From the cell containing the given text, extract its center point as [x, y] coordinate. 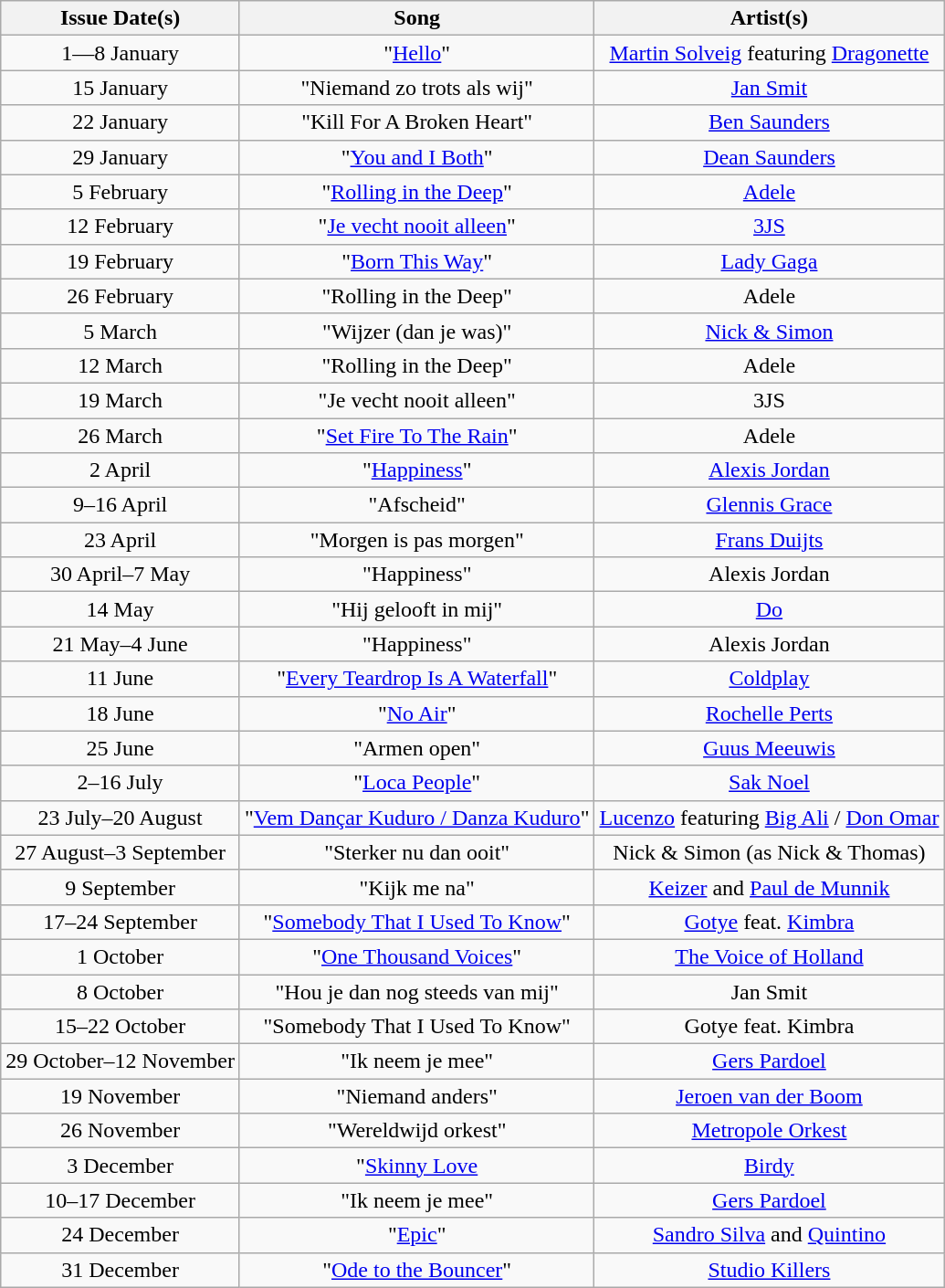
"One Thousand Voices" [416, 956]
29 January [121, 157]
29 October–12 November [121, 1061]
Birdy [769, 1166]
2 April [121, 470]
Song [416, 18]
"Hou je dan nog steeds van mij" [416, 991]
Lady Gaga [769, 261]
26 November [121, 1131]
"Loca People" [416, 783]
15–22 October [121, 1027]
Frans Duijts [769, 540]
10–17 December [121, 1200]
"Skinny Love [416, 1166]
14 May [121, 609]
"Armen open" [416, 748]
"No Air" [416, 713]
8 October [121, 991]
"You and I Both" [416, 157]
"Kijk me na" [416, 887]
"Wereldwijd orkest" [416, 1131]
19 March [121, 400]
3 December [121, 1166]
17–24 September [121, 922]
"Set Fire To The Rain" [416, 436]
1—8 January [121, 53]
2–16 July [121, 783]
24 December [121, 1235]
The Voice of Holland [769, 956]
12 March [121, 365]
Martin Solveig featuring Dragonette [769, 53]
Ben Saunders [769, 122]
9 September [121, 887]
Sak Noel [769, 783]
Lucenzo featuring Big Ali / Don Omar [769, 818]
"Afscheid" [416, 505]
Sandro Silva and Quintino [769, 1235]
19 November [121, 1096]
15 January [121, 88]
26 March [121, 436]
11 June [121, 679]
25 June [121, 748]
Studio Killers [769, 1270]
Rochelle Perts [769, 713]
"Every Teardrop Is A Waterfall" [416, 679]
Metropole Orkest [769, 1131]
5 February [121, 192]
21 May–4 June [121, 644]
"Hello" [416, 53]
19 February [121, 261]
31 December [121, 1270]
"Kill For A Broken Heart" [416, 122]
1 October [121, 956]
23 July–20 August [121, 818]
30 April–7 May [121, 575]
Artist(s) [769, 18]
12 February [121, 227]
27 August–3 September [121, 852]
18 June [121, 713]
26 February [121, 296]
"Vem Dançar Kuduro / Danza Kuduro" [416, 818]
Keizer and Paul de Munnik [769, 887]
5 March [121, 331]
Glennis Grace [769, 505]
"Born This Way" [416, 261]
"Epic" [416, 1235]
"Niemand anders" [416, 1096]
23 April [121, 540]
Nick & Simon (as Nick & Thomas) [769, 852]
9–16 April [121, 505]
22 January [121, 122]
"Morgen is pas morgen" [416, 540]
Do [769, 609]
Nick & Simon [769, 331]
"Wijzer (dan je was)" [416, 331]
"Ode to the Bouncer" [416, 1270]
"Hij gelooft in mij" [416, 609]
"Sterker nu dan ooit" [416, 852]
Jeroen van der Boom [769, 1096]
Issue Date(s) [121, 18]
Coldplay [769, 679]
Dean Saunders [769, 157]
Guus Meeuwis [769, 748]
"Niemand zo trots als wij" [416, 88]
